Output the (x, y) coordinate of the center of the cell containing the given text.  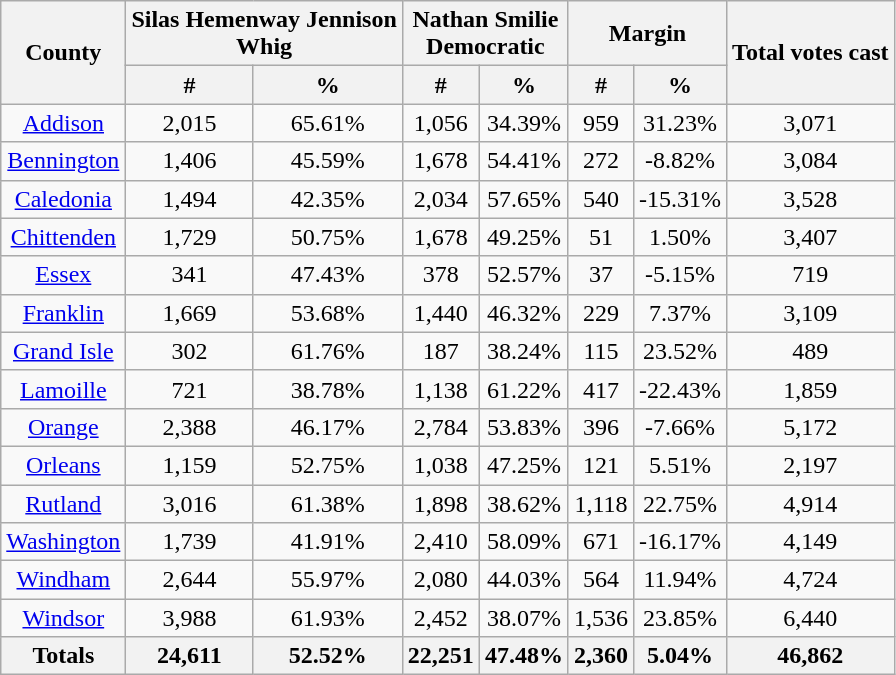
Margin (647, 34)
55.97% (328, 580)
2,784 (440, 427)
41.91% (328, 542)
52.52% (328, 656)
2,360 (600, 656)
1,440 (440, 313)
3,407 (811, 237)
38.62% (524, 503)
42.35% (328, 199)
22,251 (440, 656)
2,644 (190, 580)
Windham (64, 580)
229 (600, 313)
Franklin (64, 313)
1,859 (811, 389)
5.51% (680, 465)
Total votes cast (811, 52)
1,898 (440, 503)
959 (600, 123)
3,016 (190, 503)
38.24% (524, 351)
Silas Hemenway JennisonWhig (264, 34)
65.61% (328, 123)
Orange (64, 427)
3,084 (811, 161)
671 (600, 542)
378 (440, 275)
47.25% (524, 465)
61.22% (524, 389)
Totals (64, 656)
47.48% (524, 656)
2,388 (190, 427)
54.41% (524, 161)
540 (600, 199)
4,724 (811, 580)
Chittenden (64, 237)
1,038 (440, 465)
1,494 (190, 199)
Essex (64, 275)
22.75% (680, 503)
417 (600, 389)
Grand Isle (64, 351)
115 (600, 351)
Lamoille (64, 389)
49.25% (524, 237)
Orleans (64, 465)
341 (190, 275)
53.83% (524, 427)
County (64, 52)
1,729 (190, 237)
Addison (64, 123)
2,197 (811, 465)
121 (600, 465)
5,172 (811, 427)
34.39% (524, 123)
3,071 (811, 123)
Caledonia (64, 199)
23.85% (680, 618)
-5.15% (680, 275)
-22.43% (680, 389)
46,862 (811, 656)
57.65% (524, 199)
2,410 (440, 542)
38.78% (328, 389)
2,080 (440, 580)
Washington (64, 542)
37 (600, 275)
6,440 (811, 618)
-8.82% (680, 161)
187 (440, 351)
489 (811, 351)
52.57% (524, 275)
46.32% (524, 313)
302 (190, 351)
1,138 (440, 389)
24,611 (190, 656)
61.38% (328, 503)
-15.31% (680, 199)
47.43% (328, 275)
-7.66% (680, 427)
45.59% (328, 161)
1,406 (190, 161)
5.04% (680, 656)
51 (600, 237)
61.76% (328, 351)
4,149 (811, 542)
4,914 (811, 503)
Rutland (64, 503)
61.93% (328, 618)
52.75% (328, 465)
1,536 (600, 618)
272 (600, 161)
3,109 (811, 313)
46.17% (328, 427)
2,452 (440, 618)
7.37% (680, 313)
1,056 (440, 123)
50.75% (328, 237)
721 (190, 389)
58.09% (524, 542)
1,739 (190, 542)
Nathan SmilieDemocratic (485, 34)
1,159 (190, 465)
1,669 (190, 313)
564 (600, 580)
1.50% (680, 237)
Bennington (64, 161)
-16.17% (680, 542)
31.23% (680, 123)
44.03% (524, 580)
3,988 (190, 618)
1,118 (600, 503)
719 (811, 275)
Windsor (64, 618)
2,034 (440, 199)
53.68% (328, 313)
2,015 (190, 123)
11.94% (680, 580)
23.52% (680, 351)
38.07% (524, 618)
396 (600, 427)
3,528 (811, 199)
